Capture the cell that displays the provided text and extract its (x, y) central coordinate. 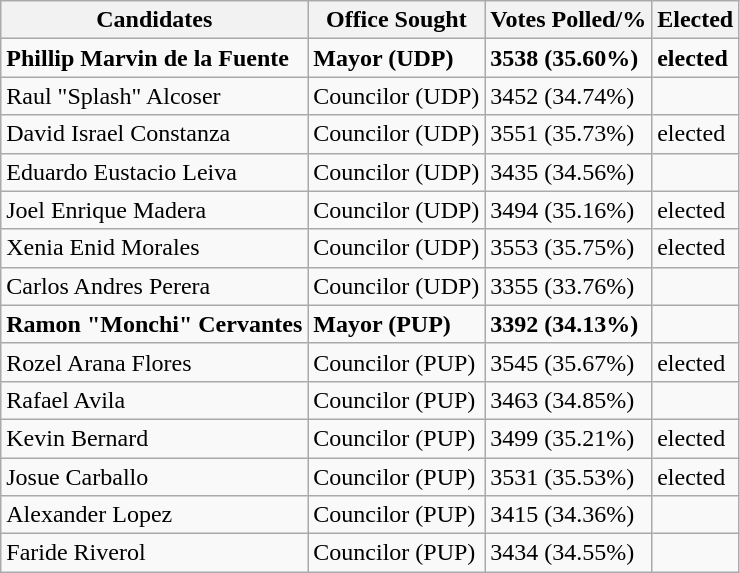
Alexander Lopez (154, 515)
David Israel Constanza (154, 134)
3463 (34.85%) (568, 400)
Votes Polled/% (568, 20)
Xenia Enid Morales (154, 248)
Mayor (UDP) (396, 58)
3355 (33.76%) (568, 286)
3538 (35.60%) (568, 58)
Rozel Arana Flores (154, 362)
3434 (34.55%) (568, 553)
Eduardo Eustacio Leiva (154, 172)
Carlos Andres Perera (154, 286)
3494 (35.16%) (568, 210)
Elected (696, 20)
Faride Riverol (154, 553)
3499 (35.21%) (568, 438)
Josue Carballo (154, 477)
Office Sought (396, 20)
3531 (35.53%) (568, 477)
Raul "Splash" Alcoser (154, 96)
Kevin Bernard (154, 438)
3452 (34.74%) (568, 96)
3545 (35.67%) (568, 362)
3392 (34.13%) (568, 324)
3435 (34.56%) (568, 172)
Rafael Avila (154, 400)
Ramon "Monchi" Cervantes (154, 324)
3415 (34.36%) (568, 515)
Mayor (PUP) (396, 324)
Joel Enrique Madera (154, 210)
3551 (35.73%) (568, 134)
3553 (35.75%) (568, 248)
Phillip Marvin de la Fuente (154, 58)
Candidates (154, 20)
